Locate the cell with the specified text and output its (x, y) center coordinate. 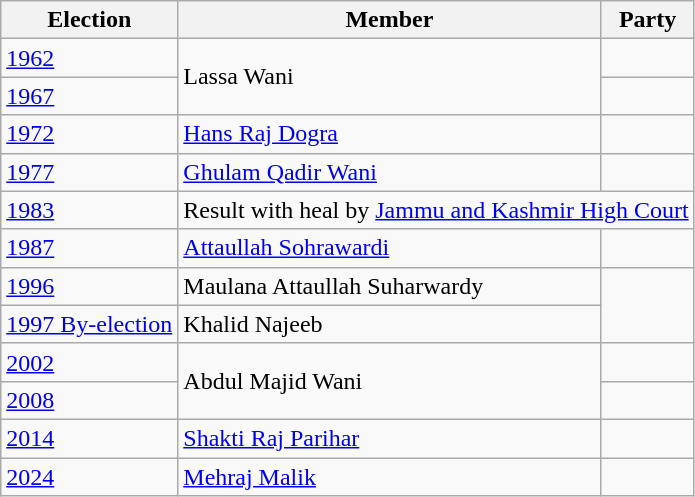
Mehraj Malik (390, 477)
1977 (90, 172)
Khalid Najeeb (390, 324)
Result with heal by Jammu and Kashmir High Court (436, 210)
1967 (90, 96)
1997 By-election (90, 324)
1972 (90, 134)
2002 (90, 362)
Lassa Wani (390, 77)
1962 (90, 58)
Maulana Attaullah Suharwardy (390, 286)
Abdul Majid Wani (390, 381)
2008 (90, 400)
2014 (90, 438)
1983 (90, 210)
Party (648, 20)
2024 (90, 477)
1996 (90, 286)
Attaullah Sohrawardi (390, 248)
Member (390, 20)
Shakti Raj Parihar (390, 438)
Election (90, 20)
Ghulam Qadir Wani (390, 172)
1987 (90, 248)
Hans Raj Dogra (390, 134)
